Locate the cell with the specified text and output its (x, y) center coordinate. 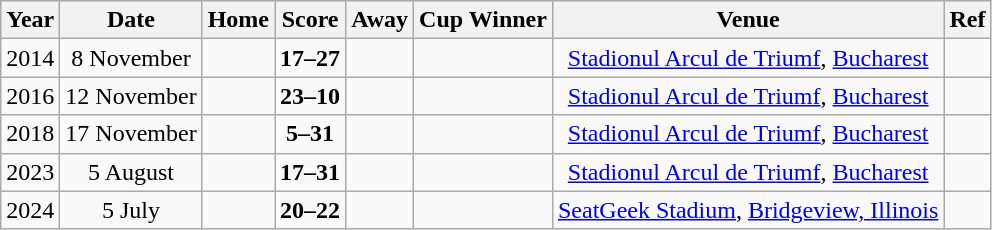
20–22 (310, 210)
5–31 (310, 134)
17–31 (310, 172)
5 July (131, 210)
5 August (131, 172)
2023 (30, 172)
23–10 (310, 96)
17 November (131, 134)
Date (131, 20)
12 November (131, 96)
Venue (748, 20)
2018 (30, 134)
Home (238, 20)
Ref (968, 20)
Cup Winner (484, 20)
Year (30, 20)
Score (310, 20)
8 November (131, 58)
2024 (30, 210)
2016 (30, 96)
Away (380, 20)
2014 (30, 58)
17–27 (310, 58)
SeatGeek Stadium, Bridgeview, Illinois (748, 210)
